From the cell containing the given text, extract its center point as [X, Y] coordinate. 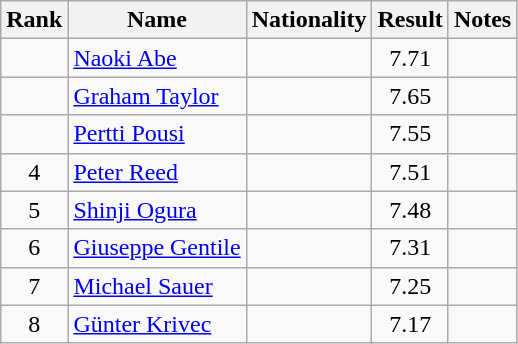
Giuseppe Gentile [157, 248]
5 [34, 210]
Rank [34, 20]
7.55 [410, 134]
Nationality [309, 20]
6 [34, 248]
7.17 [410, 324]
7.25 [410, 286]
Result [410, 20]
4 [34, 172]
Michael Sauer [157, 286]
Peter Reed [157, 172]
Pertti Pousi [157, 134]
7.31 [410, 248]
7.65 [410, 96]
Naoki Abe [157, 58]
8 [34, 324]
Notes [482, 20]
Günter Krivec [157, 324]
7 [34, 286]
7.51 [410, 172]
Name [157, 20]
7.71 [410, 58]
7.48 [410, 210]
Graham Taylor [157, 96]
Shinji Ogura [157, 210]
